Provide the (x, y) coordinate of the cell's center where the given text is located.  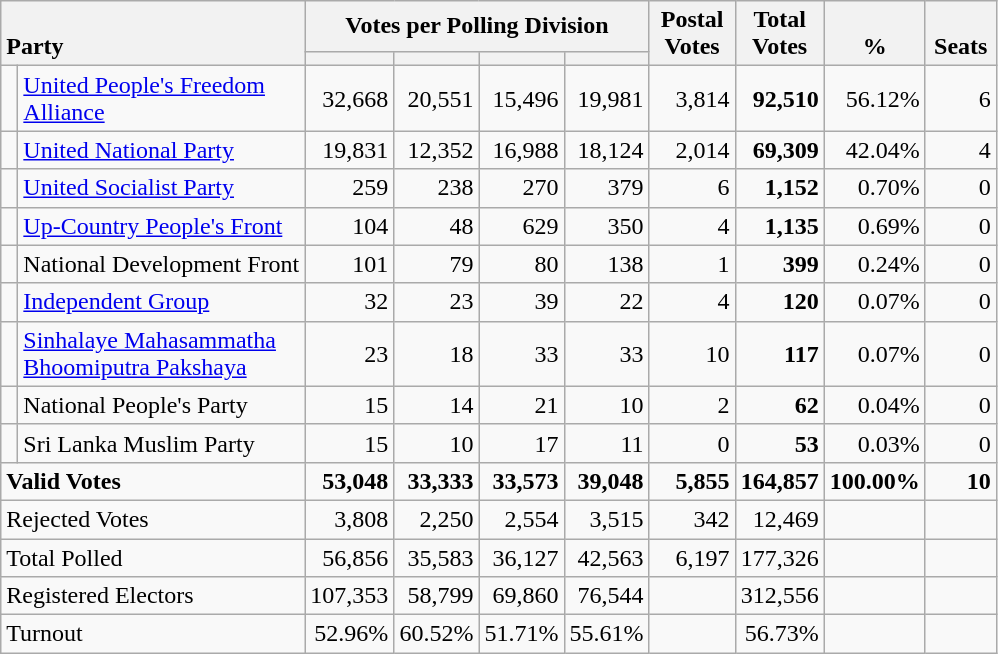
3,808 (350, 519)
United People's FreedomAlliance (162, 98)
Votes per Polling Division (477, 26)
0.03% (874, 443)
11 (606, 443)
19,981 (606, 98)
100.00% (874, 481)
379 (606, 188)
PostalVotes (692, 34)
42,563 (606, 557)
1,135 (780, 226)
62 (780, 405)
18 (436, 354)
Rejected Votes (153, 519)
3,515 (606, 519)
76,544 (606, 596)
Seats (960, 34)
Independent Group (162, 302)
Up-Country People's Front (162, 226)
2 (692, 405)
32 (350, 302)
312,556 (780, 596)
51.71% (522, 634)
35,583 (436, 557)
69,309 (780, 150)
5,855 (692, 481)
22 (606, 302)
2,014 (692, 150)
Registered Electors (153, 596)
19,831 (350, 150)
32,668 (350, 98)
48 (436, 226)
39 (522, 302)
69,860 (522, 596)
399 (780, 264)
58,799 (436, 596)
56.12% (874, 98)
342 (692, 519)
177,326 (780, 557)
117 (780, 354)
6,197 (692, 557)
% (874, 34)
39,048 (606, 481)
42.04% (874, 150)
104 (350, 226)
164,857 (780, 481)
36,127 (522, 557)
629 (522, 226)
101 (350, 264)
33,573 (522, 481)
12,469 (780, 519)
National Development Front (162, 264)
92,510 (780, 98)
60.52% (436, 634)
16,988 (522, 150)
138 (606, 264)
Sri Lanka Muslim Party (162, 443)
15,496 (522, 98)
Sinhalaye MahasammathaBhoomiputra Pakshaya (162, 354)
120 (780, 302)
14 (436, 405)
18,124 (606, 150)
1 (692, 264)
107,353 (350, 596)
270 (522, 188)
Total Polled (153, 557)
Turnout (153, 634)
56.73% (780, 634)
55.61% (606, 634)
56,856 (350, 557)
0.69% (874, 226)
2,554 (522, 519)
0.70% (874, 188)
National People's Party (162, 405)
Valid Votes (153, 481)
17 (522, 443)
350 (606, 226)
3,814 (692, 98)
53,048 (350, 481)
1,152 (780, 188)
238 (436, 188)
2,250 (436, 519)
21 (522, 405)
80 (522, 264)
20,551 (436, 98)
0.04% (874, 405)
52.96% (350, 634)
0.24% (874, 264)
79 (436, 264)
United National Party (162, 150)
United Socialist Party (162, 188)
Party (153, 34)
Total Votes (780, 34)
12,352 (436, 150)
33,333 (436, 481)
259 (350, 188)
53 (780, 443)
